Identify which cell holds the provided text, then report its [X, Y] central coordinate. 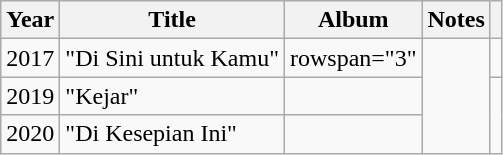
Album [353, 20]
rowspan="3" [353, 58]
"Di Kesepian Ini" [172, 134]
"Kejar" [172, 96]
Notes [456, 20]
Title [172, 20]
"Di Sini untuk Kamu" [172, 58]
Year [30, 20]
2019 [30, 96]
2020 [30, 134]
2017 [30, 58]
